Scan for the cell matching the given text and deliver its (x, y) coordinate at center. 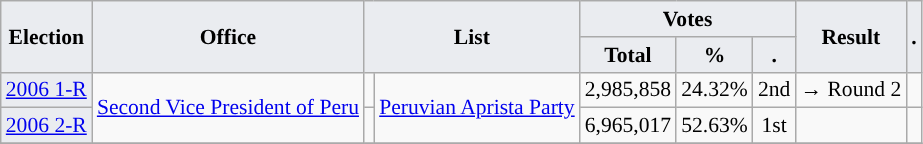
Result (850, 36)
Election (46, 36)
→ Round 2 (850, 90)
24.32% (714, 90)
2006 1-R (46, 90)
Votes (688, 19)
Second Vice President of Peru (228, 108)
2,985,858 (628, 90)
2006 2-R (46, 126)
6,965,017 (628, 126)
Total (628, 55)
% (714, 55)
2nd (774, 90)
1st (774, 126)
List (472, 36)
Office (228, 36)
Peruvian Aprista Party (477, 108)
52.63% (714, 126)
